Output the [X, Y] coordinate of the center of the cell containing the given text.  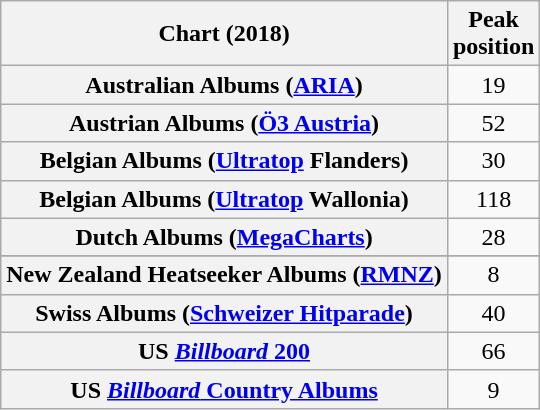
19 [493, 85]
40 [493, 313]
New Zealand Heatseeker Albums (RMNZ) [224, 275]
Dutch Albums (MegaCharts) [224, 237]
US Billboard Country Albums [224, 389]
Belgian Albums (Ultratop Wallonia) [224, 199]
Australian Albums (ARIA) [224, 85]
Chart (2018) [224, 34]
118 [493, 199]
8 [493, 275]
52 [493, 123]
Swiss Albums (Schweizer Hitparade) [224, 313]
9 [493, 389]
66 [493, 351]
Austrian Albums (Ö3 Austria) [224, 123]
Belgian Albums (Ultratop Flanders) [224, 161]
US Billboard 200 [224, 351]
30 [493, 161]
Peak position [493, 34]
28 [493, 237]
